Extract the [X, Y] coordinate from the center of the cell holding the provided text.  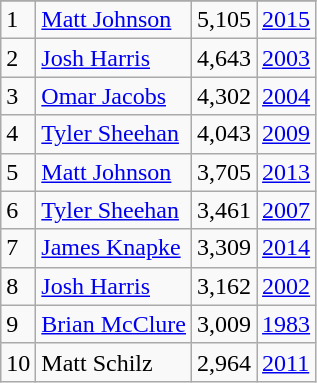
5,105 [224, 20]
10 [18, 362]
4,043 [224, 134]
Omar Jacobs [114, 96]
2014 [286, 248]
8 [18, 286]
2 [18, 58]
2013 [286, 172]
9 [18, 324]
Brian McClure [114, 324]
1 [18, 20]
Matt Schilz [114, 362]
2015 [286, 20]
2009 [286, 134]
2003 [286, 58]
4,302 [224, 96]
3 [18, 96]
James Knapke [114, 248]
3,162 [224, 286]
2002 [286, 286]
3,461 [224, 210]
4 [18, 134]
3,009 [224, 324]
1983 [286, 324]
6 [18, 210]
2007 [286, 210]
3,705 [224, 172]
4,643 [224, 58]
3,309 [224, 248]
7 [18, 248]
5 [18, 172]
2011 [286, 362]
2004 [286, 96]
2,964 [224, 362]
